Scan for the cell matching the given text and deliver its (X, Y) coordinate at center. 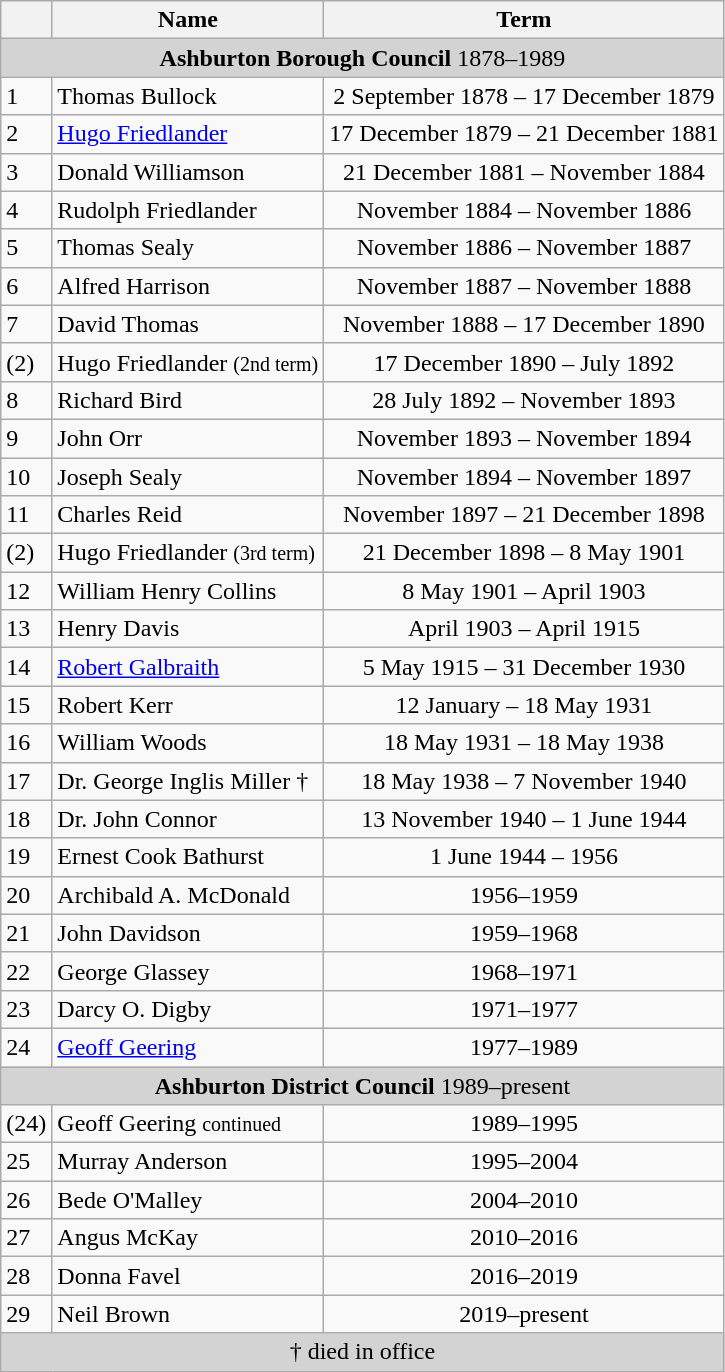
17 (26, 781)
Thomas Sealy (188, 248)
19 (26, 857)
Thomas Bullock (188, 96)
16 (26, 743)
3 (26, 172)
George Glassey (188, 971)
2004–2010 (524, 1200)
Rudolph Friedlander (188, 210)
Richard Bird (188, 400)
November 1897 – 21 December 1898 (524, 515)
November 1884 – November 1886 (524, 210)
(24) (26, 1124)
Murray Anderson (188, 1162)
Dr. George Inglis Miller † (188, 781)
William Woods (188, 743)
April 1903 – April 1915 (524, 629)
November 1886 – November 1887 (524, 248)
Alfred Harrison (188, 286)
1971–1977 (524, 1009)
9 (26, 438)
13 November 1940 – 1 June 1944 (524, 819)
David Thomas (188, 324)
2 September 1878 – 17 December 1879 (524, 96)
20 (26, 895)
18 May 1938 – 7 November 1940 (524, 781)
Ashburton District Council 1989–present (362, 1085)
Donna Favel (188, 1276)
November 1893 – November 1894 (524, 438)
21 (26, 933)
29 (26, 1314)
John Orr (188, 438)
28 (26, 1276)
27 (26, 1238)
1 June 1944 – 1956 (524, 857)
November 1888 – 17 December 1890 (524, 324)
21 December 1898 – 8 May 1901 (524, 553)
Robert Kerr (188, 705)
2019–present (524, 1314)
2 (26, 134)
Name (188, 20)
Ernest Cook Bathurst (188, 857)
17 December 1879 – 21 December 1881 (524, 134)
24 (26, 1047)
5 (26, 248)
11 (26, 515)
1995–2004 (524, 1162)
Hugo Friedlander (188, 134)
1959–1968 (524, 933)
Archibald A. McDonald (188, 895)
25 (26, 1162)
Geoff Geering continued (188, 1124)
13 (26, 629)
10 (26, 477)
23 (26, 1009)
1989–1995 (524, 1124)
Dr. John Connor (188, 819)
1968–1971 (524, 971)
Robert Galbraith (188, 667)
2016–2019 (524, 1276)
Donald Williamson (188, 172)
† died in office (362, 1352)
17 December 1890 – July 1892 (524, 362)
Term (524, 20)
2010–2016 (524, 1238)
12 (26, 591)
22 (26, 971)
21 December 1881 – November 1884 (524, 172)
John Davidson (188, 933)
4 (26, 210)
Joseph Sealy (188, 477)
Neil Brown (188, 1314)
Darcy O. Digby (188, 1009)
1977–1989 (524, 1047)
November 1894 – November 1897 (524, 477)
November 1887 – November 1888 (524, 286)
Hugo Friedlander (2nd term) (188, 362)
6 (26, 286)
William Henry Collins (188, 591)
7 (26, 324)
8 May 1901 – April 1903 (524, 591)
1956–1959 (524, 895)
28 July 1892 – November 1893 (524, 400)
Henry Davis (188, 629)
26 (26, 1200)
18 May 1931 – 18 May 1938 (524, 743)
Bede O'Malley (188, 1200)
Geoff Geering (188, 1047)
1 (26, 96)
Charles Reid (188, 515)
8 (26, 400)
12 January – 18 May 1931 (524, 705)
18 (26, 819)
5 May 1915 – 31 December 1930 (524, 667)
Angus McKay (188, 1238)
Ashburton Borough Council 1878–1989 (362, 58)
Hugo Friedlander (3rd term) (188, 553)
15 (26, 705)
14 (26, 667)
